Find where the given text appears and provide that cell's center as [x, y] coordinate. 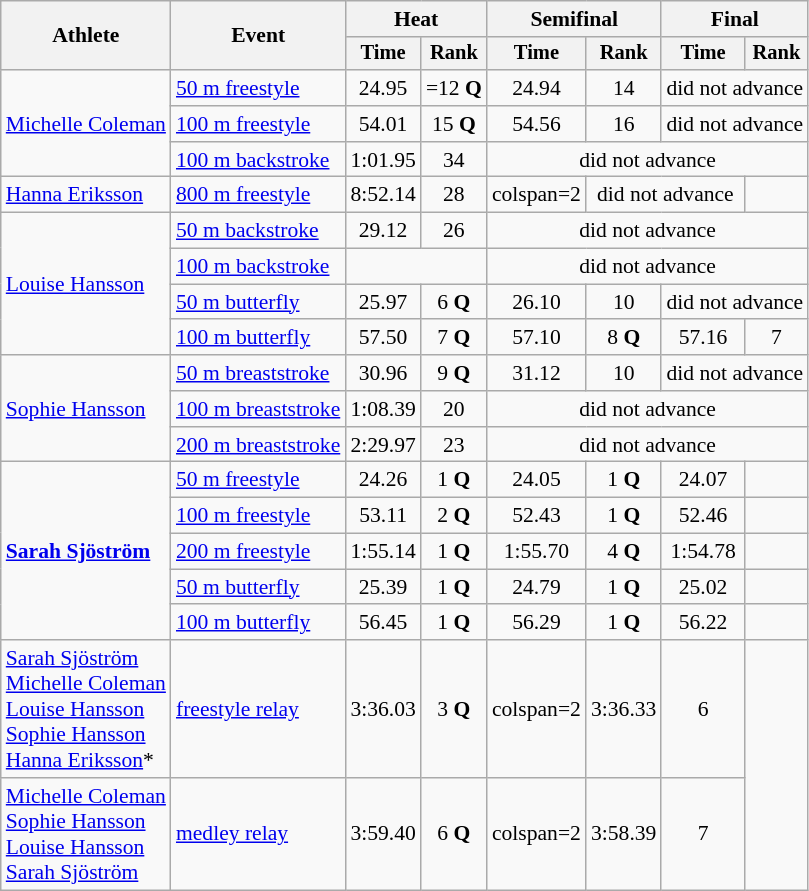
Sophie Hansson [86, 408]
54.01 [382, 124]
56.45 [382, 623]
24.07 [702, 480]
56.22 [702, 623]
8:52.14 [382, 195]
200 m breaststroke [258, 445]
3:58.39 [624, 834]
Heat [416, 19]
2:29.97 [382, 445]
6 [702, 709]
Michelle Coleman [86, 124]
100 m breaststroke [258, 409]
15 Q [454, 124]
Hanna Eriksson [86, 195]
16 [624, 124]
Event [258, 36]
Semifinal [574, 19]
57.50 [382, 338]
24.79 [536, 587]
14 [624, 88]
57.10 [536, 338]
23 [454, 445]
Final [734, 19]
29.12 [382, 231]
31.12 [536, 373]
24.26 [382, 480]
1:54.78 [702, 552]
25.39 [382, 587]
24.94 [536, 88]
9 Q [454, 373]
1:08.39 [382, 409]
20 [454, 409]
3:36.33 [624, 709]
52.43 [536, 516]
1:01.95 [382, 160]
200 m freestyle [258, 552]
25.02 [702, 587]
Sarah Sjöström [86, 551]
Louise Hansson [86, 284]
50 m backstroke [258, 231]
56.29 [536, 623]
28 [454, 195]
24.95 [382, 88]
57.16 [702, 338]
24.05 [536, 480]
Michelle ColemanSophie HanssonLouise HanssonSarah Sjöström [86, 834]
=12 Q [454, 88]
53.11 [382, 516]
2 Q [454, 516]
34 [454, 160]
25.97 [382, 302]
8 Q [624, 338]
54.56 [536, 124]
50 m breaststroke [258, 373]
3:36.03 [382, 709]
3 Q [454, 709]
26 [454, 231]
3:59.40 [382, 834]
52.46 [702, 516]
7 Q [454, 338]
Sarah SjöströmMichelle ColemanLouise HanssonSophie HanssonHanna Eriksson* [86, 709]
30.96 [382, 373]
1:55.70 [536, 552]
4 Q [624, 552]
Athlete [86, 36]
freestyle relay [258, 709]
1:55.14 [382, 552]
26.10 [536, 302]
800 m freestyle [258, 195]
medley relay [258, 834]
